From the cell containing the given text, extract its center point as (X, Y) coordinate. 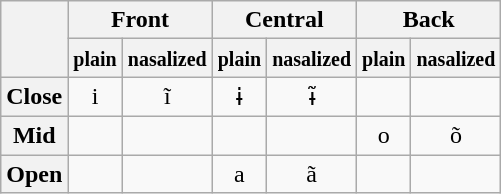
Mid (34, 135)
õ (456, 135)
Back (429, 20)
i (95, 97)
a (239, 173)
ĩ (167, 97)
o (384, 135)
ã (312, 173)
Close (34, 97)
Front (140, 20)
Central (284, 20)
ɨ̃ (312, 97)
Open (34, 173)
ɨ (239, 97)
